Return the (x, y) coordinate for the center point of the cell that contains the specified text.  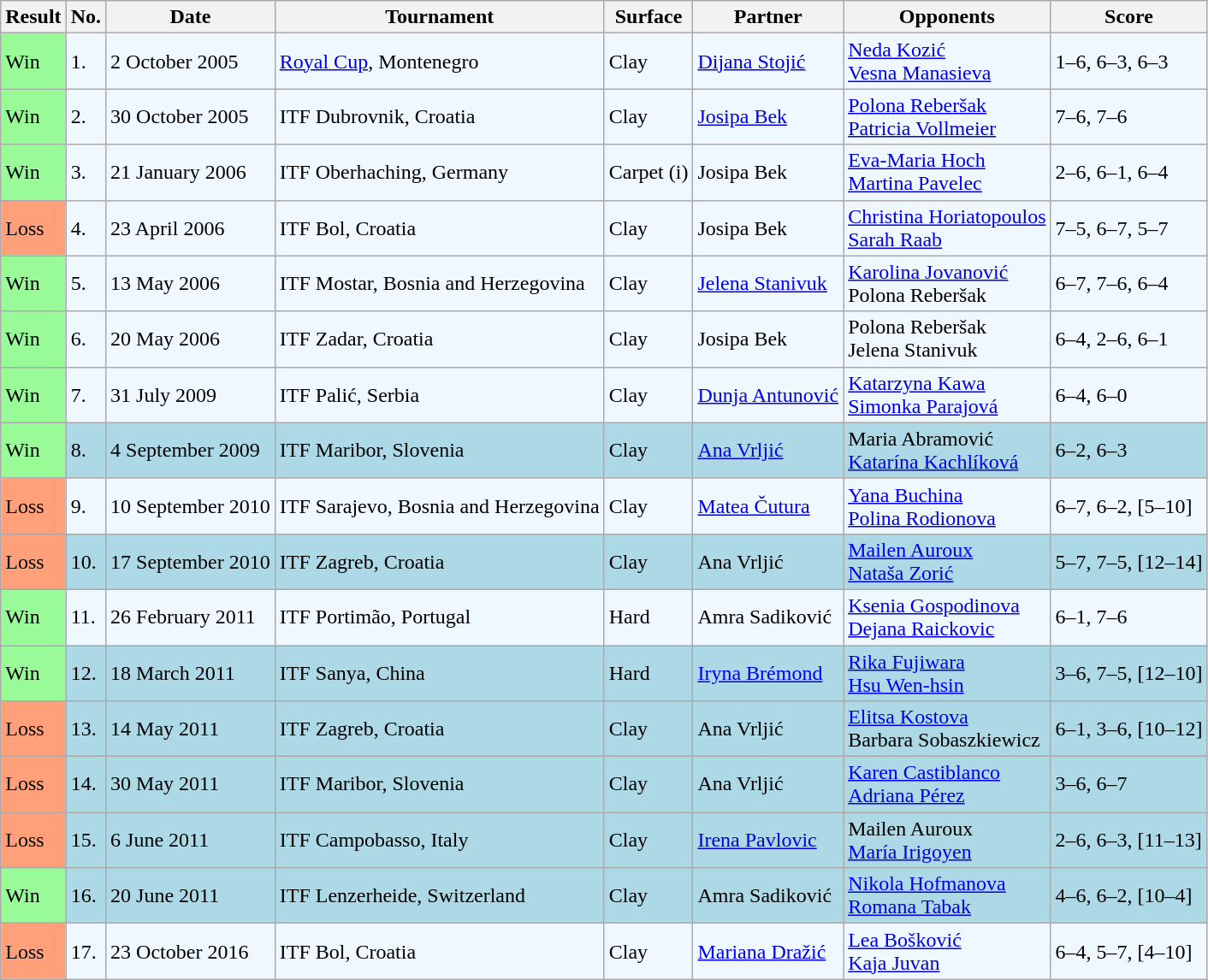
Elitsa Kostova Barbara Sobaszkiewicz (947, 729)
6–1, 7–6 (1129, 617)
Polona Reberšak Patricia Vollmeier (947, 116)
16. (86, 896)
20 June 2011 (191, 896)
Dijana Stojić (768, 62)
11. (86, 617)
Jelena Stanivuk (768, 284)
17 September 2010 (191, 561)
7–6, 7–6 (1129, 116)
4–6, 6–2, [10–4] (1129, 896)
Polona Reberšak Jelena Stanivuk (947, 339)
ITF Portimão, Portugal (440, 617)
Opponents (947, 17)
23 October 2016 (191, 951)
Maria Abramović Katarína Kachlíková (947, 450)
Mariana Dražić (768, 951)
6–7, 7–6, 6–4 (1129, 284)
ITF Mostar, Bosnia and Herzegovina (440, 284)
Mailen Auroux María Irigoyen (947, 840)
Irena Pavlovic (768, 840)
Eva-Maria Hoch Martina Pavelec (947, 173)
Mailen Auroux Nataša Zorić (947, 561)
Partner (768, 17)
23 April 2006 (191, 227)
ITF Dubrovnik, Croatia (440, 116)
Karen Castiblanco Adriana Pérez (947, 785)
Nikola Hofmanova Romana Tabak (947, 896)
1–6, 6–3, 6–3 (1129, 62)
No. (86, 17)
17. (86, 951)
1. (86, 62)
ITF Campobasso, Italy (440, 840)
Christina Horiatopoulos Sarah Raab (947, 227)
10. (86, 561)
7. (86, 395)
21 January 2006 (191, 173)
ITF Zadar, Croatia (440, 339)
ITF Lenzerheide, Switzerland (440, 896)
Yana Buchina Polina Rodionova (947, 506)
Dunja Antunović (768, 395)
Neda Kozić Vesna Manasieva (947, 62)
5–7, 7–5, [12–14] (1129, 561)
13. (86, 729)
Katarzyna Kawa Simonka Parajová (947, 395)
5. (86, 284)
Matea Čutura (768, 506)
Score (1129, 17)
26 February 2011 (191, 617)
Rika Fujiwara Hsu Wen-hsin (947, 672)
10 September 2010 (191, 506)
9. (86, 506)
2–6, 6–3, [11–13] (1129, 840)
3–6, 7–5, [12–10] (1129, 672)
31 July 2009 (191, 395)
2–6, 6–1, 6–4 (1129, 173)
Karolina Jovanović Polona Reberšak (947, 284)
6–2, 6–3 (1129, 450)
Carpet (i) (648, 173)
Date (191, 17)
4 September 2009 (191, 450)
Surface (648, 17)
ITF Oberhaching, Germany (440, 173)
18 March 2011 (191, 672)
14. (86, 785)
15. (86, 840)
13 May 2006 (191, 284)
20 May 2006 (191, 339)
2. (86, 116)
Lea Bošković Kaja Juvan (947, 951)
6 June 2011 (191, 840)
ITF Palić, Serbia (440, 395)
3–6, 6–7 (1129, 785)
7–5, 6–7, 5–7 (1129, 227)
6–4, 6–0 (1129, 395)
8. (86, 450)
ITF Sarajevo, Bosnia and Herzegovina (440, 506)
2 October 2005 (191, 62)
6–7, 6–2, [5–10] (1129, 506)
Iryna Brémond (768, 672)
30 May 2011 (191, 785)
6–1, 3–6, [10–12] (1129, 729)
6–4, 5–7, [4–10] (1129, 951)
ITF Sanya, China (440, 672)
Tournament (440, 17)
30 October 2005 (191, 116)
Ksenia Gospodinova Dejana Raickovic (947, 617)
4. (86, 227)
6. (86, 339)
12. (86, 672)
Royal Cup, Montenegro (440, 62)
3. (86, 173)
Result (33, 17)
14 May 2011 (191, 729)
6–4, 2–6, 6–1 (1129, 339)
